Output the [X, Y] coordinate of the center of the cell containing the given text.  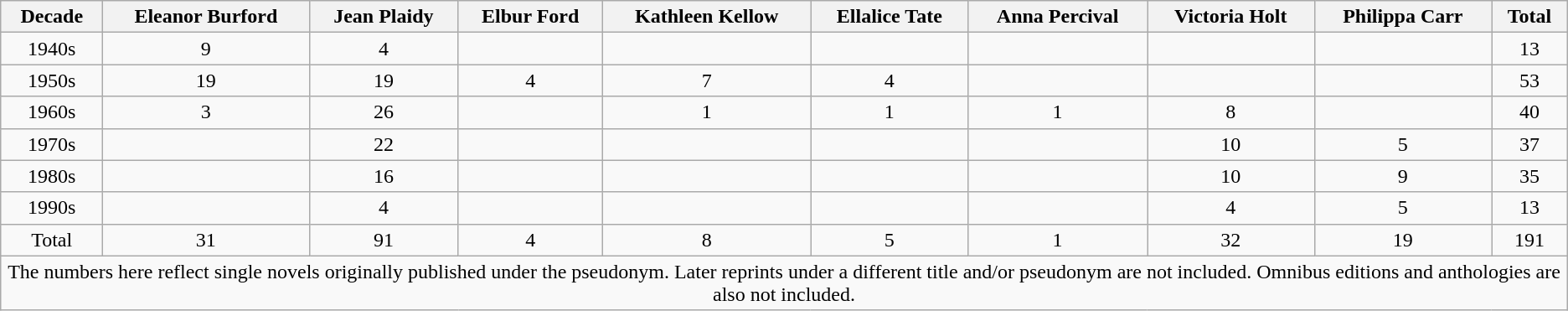
1950s [52, 80]
3 [206, 112]
1960s [52, 112]
Kathleen Kellow [707, 17]
Decade [52, 17]
Jean Plaidy [384, 17]
1970s [52, 144]
Victoria Holt [1231, 17]
Elbur Ford [531, 17]
37 [1529, 144]
Philippa Carr [1403, 17]
53 [1529, 80]
1980s [52, 176]
40 [1529, 112]
Eleanor Burford [206, 17]
Anna Percival [1058, 17]
7 [707, 80]
191 [1529, 240]
1940s [52, 49]
31 [206, 240]
Ellalice Tate [890, 17]
1990s [52, 208]
35 [1529, 176]
32 [1231, 240]
26 [384, 112]
22 [384, 144]
91 [384, 240]
16 [384, 176]
